For the text-containing cell, return its midpoint in (X, Y) coordinate format. 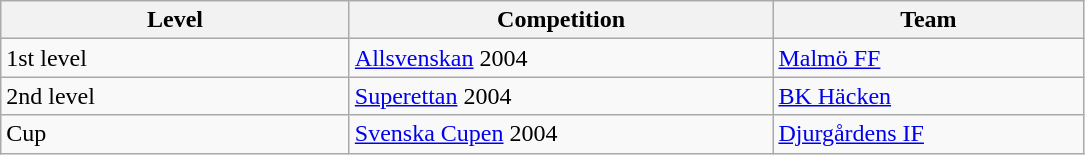
BK Häcken (928, 96)
Level (176, 20)
2nd level (176, 96)
Cup (176, 134)
Svenska Cupen 2004 (561, 134)
Malmö FF (928, 58)
Team (928, 20)
Allsvenskan 2004 (561, 58)
Superettan 2004 (561, 96)
Competition (561, 20)
1st level (176, 58)
Djurgårdens IF (928, 134)
